Search for the cell housing the specified text and yield its (x, y) center coordinate. 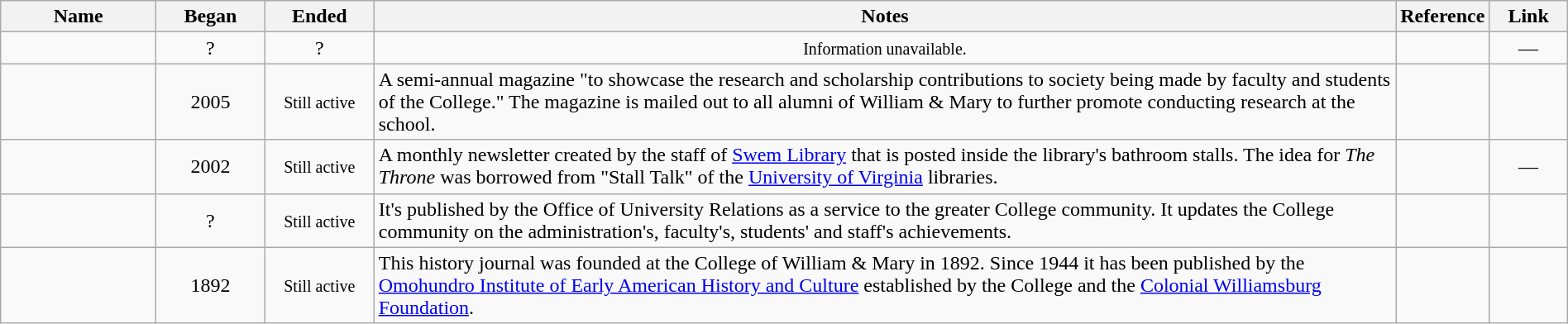
Ended (319, 17)
Began (211, 17)
1892 (211, 285)
Reference (1442, 17)
Name (79, 17)
Link (1528, 17)
Information unavailable. (885, 48)
2005 (211, 102)
2002 (211, 167)
Notes (885, 17)
